For the text-containing cell, return its midpoint in [X, Y] coordinate format. 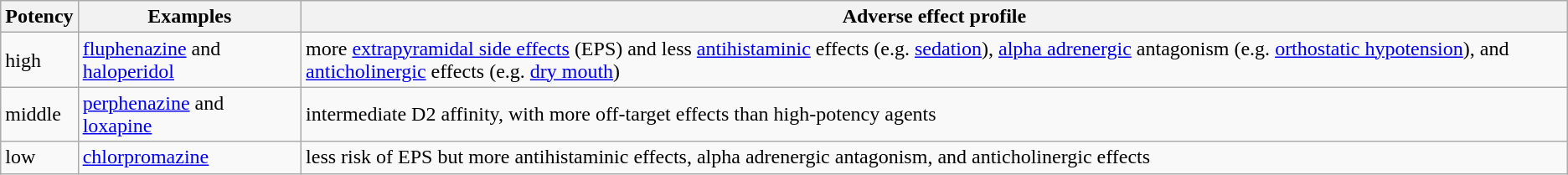
chlorpromazine [189, 157]
Adverse effect profile [935, 17]
Examples [189, 17]
fluphenazine and haloperidol [189, 60]
less risk of EPS but more antihistaminic effects, alpha adrenergic antagonism, and anticholinergic effects [935, 157]
perphenazine and loxapine [189, 114]
middle [39, 114]
Potency [39, 17]
intermediate D2 affinity, with more off-target effects than high-potency agents [935, 114]
high [39, 60]
low [39, 157]
